Return the (X, Y) coordinate for the center point of the cell that contains the specified text.  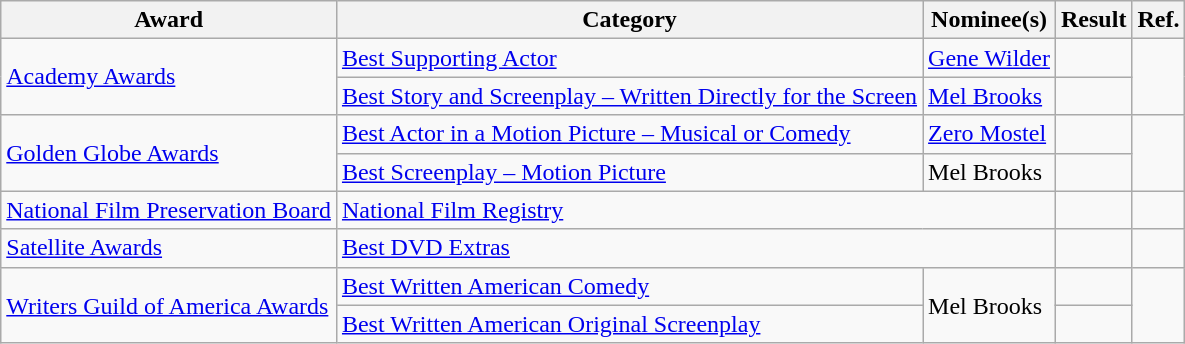
Best Actor in a Motion Picture – Musical or Comedy (629, 134)
Best Written American Original Screenplay (629, 324)
National Film Preservation Board (169, 210)
Gene Wilder (990, 58)
Best Screenplay – Motion Picture (629, 172)
Category (629, 20)
Golden Globe Awards (169, 153)
Best Supporting Actor (629, 58)
Nominee(s) (990, 20)
Best Written American Comedy (629, 286)
Zero Mostel (990, 134)
Academy Awards (169, 77)
Award (169, 20)
Ref. (1158, 20)
National Film Registry (696, 210)
Best Story and Screenplay – Written Directly for the Screen (629, 96)
Satellite Awards (169, 248)
Best DVD Extras (696, 248)
Writers Guild of America Awards (169, 305)
Result (1094, 20)
